Return [X, Y] of the center of cell containing provided text 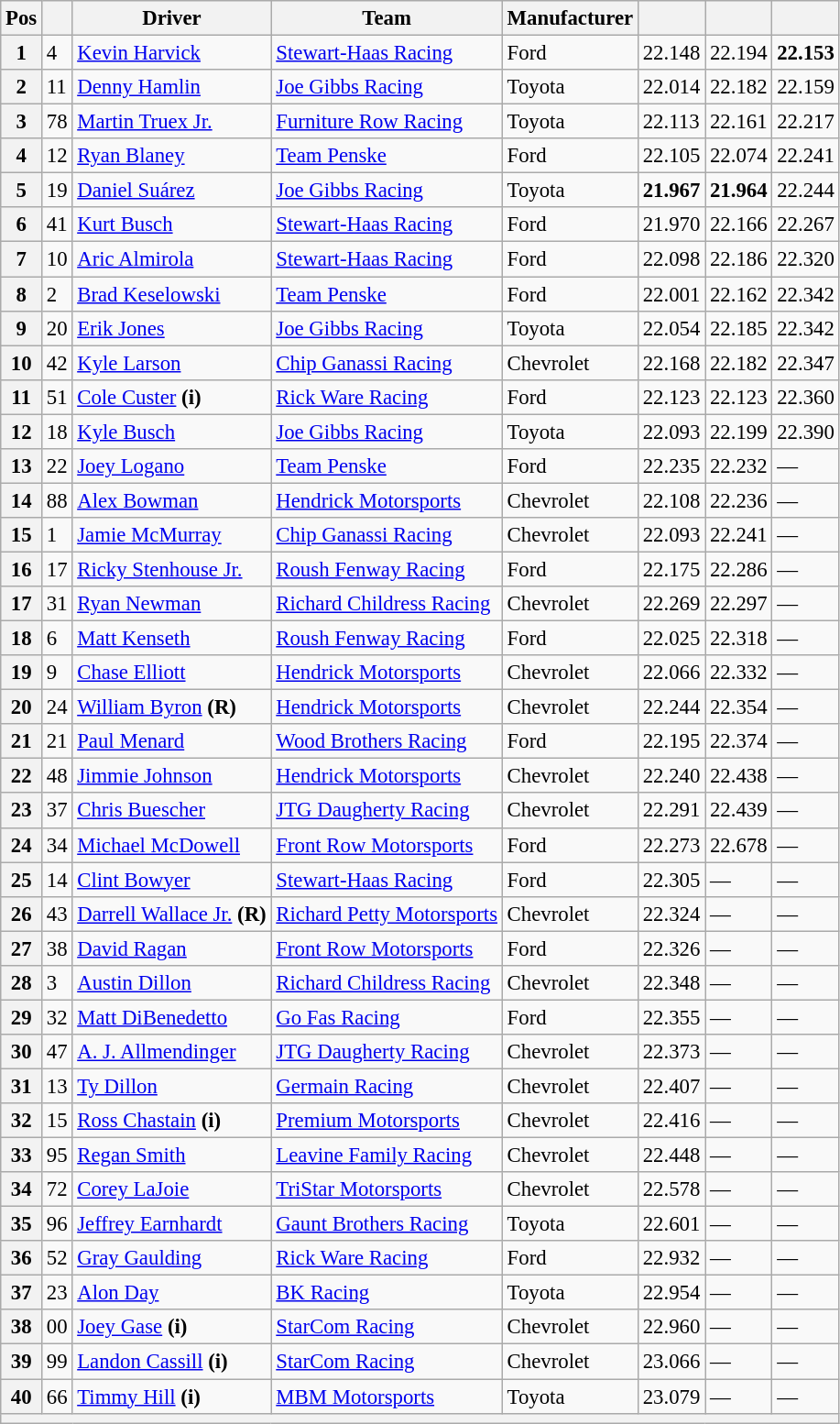
7 [22, 259]
22.267 [806, 225]
22.199 [738, 432]
Cole Custer (i) [172, 397]
8 [22, 294]
Erik Jones [172, 328]
Brad Keselowski [172, 294]
22.320 [806, 259]
22.240 [671, 776]
Austin Dillon [172, 983]
Alon Day [172, 1293]
22.373 [671, 1052]
22.305 [671, 880]
Corey LaJoie [172, 1189]
22.025 [671, 639]
22.175 [671, 569]
28 [22, 983]
Furniture Row Racing [387, 122]
51 [57, 397]
88 [57, 500]
Germain Racing [387, 1086]
A. J. Allmendinger [172, 1052]
22.954 [671, 1293]
22.186 [738, 259]
22.439 [738, 811]
43 [57, 914]
42 [57, 363]
22.678 [738, 845]
Joey Gase (i) [172, 1328]
40 [22, 1397]
David Ragan [172, 948]
22.932 [671, 1258]
Darrell Wallace Jr. (R) [172, 914]
22.162 [738, 294]
96 [57, 1224]
Ryan Newman [172, 604]
Richard Petty Motorsports [387, 914]
22.448 [671, 1156]
Go Fas Racing [387, 1017]
22.286 [738, 569]
22.074 [738, 156]
22.601 [671, 1224]
22.161 [738, 122]
MBM Motorsports [387, 1397]
22.148 [671, 53]
39 [22, 1362]
Landon Cassill (i) [172, 1362]
22.217 [806, 122]
78 [57, 122]
Jeffrey Earnhardt [172, 1224]
Timmy Hill (i) [172, 1397]
16 [22, 569]
22.195 [671, 741]
Kurt Busch [172, 225]
Ricky Stenhouse Jr. [172, 569]
35 [22, 1224]
Aric Almirola [172, 259]
22.108 [671, 500]
22.168 [671, 363]
Jamie McMurray [172, 535]
95 [57, 1156]
Kyle Larson [172, 363]
Chase Elliott [172, 673]
22.326 [671, 948]
Team [387, 18]
72 [57, 1189]
22.578 [671, 1189]
27 [22, 948]
Daniel Suárez [172, 191]
30 [22, 1052]
22.236 [738, 500]
22.354 [738, 707]
22.185 [738, 328]
Paul Menard [172, 741]
Jimmie Johnson [172, 776]
22.194 [738, 53]
Gray Gaulding [172, 1258]
22.159 [806, 87]
22.297 [738, 604]
Denny Hamlin [172, 87]
Regan Smith [172, 1156]
William Byron (R) [172, 707]
22.407 [671, 1086]
22.273 [671, 845]
BK Racing [387, 1293]
22.098 [671, 259]
22.235 [671, 466]
48 [57, 776]
23.079 [671, 1397]
Driver [172, 18]
Matt DiBenedetto [172, 1017]
22.960 [671, 1328]
Chris Buescher [172, 811]
47 [57, 1052]
36 [22, 1258]
22.438 [738, 776]
Wood Brothers Racing [387, 741]
22.269 [671, 604]
Kevin Harvick [172, 53]
Kyle Busch [172, 432]
Ryan Blaney [172, 156]
22.113 [671, 122]
21.964 [738, 191]
Martin Truex Jr. [172, 122]
Premium Motorsports [387, 1121]
00 [57, 1328]
Matt Kenseth [172, 639]
22.291 [671, 811]
21.967 [671, 191]
Clint Bowyer [172, 880]
TriStar Motorsports [387, 1189]
22.360 [806, 397]
Leavine Family Racing [387, 1156]
22.324 [671, 914]
22.348 [671, 983]
Gaunt Brothers Racing [387, 1224]
26 [22, 914]
5 [22, 191]
23.066 [671, 1362]
Pos [22, 18]
22.054 [671, 328]
29 [22, 1017]
22.166 [738, 225]
22.355 [671, 1017]
22.014 [671, 87]
22.374 [738, 741]
22.232 [738, 466]
22.332 [738, 673]
22.153 [806, 53]
Joey Logano [172, 466]
22.416 [671, 1121]
22.001 [671, 294]
Alex Bowman [172, 500]
22.066 [671, 673]
41 [57, 225]
Michael McDowell [172, 845]
99 [57, 1362]
22.105 [671, 156]
22.318 [738, 639]
21.970 [671, 225]
33 [22, 1156]
Ross Chastain (i) [172, 1121]
Ty Dillon [172, 1086]
25 [22, 880]
22.347 [806, 363]
Manufacturer [570, 18]
52 [57, 1258]
66 [57, 1397]
22.390 [806, 432]
